Detect which cell encompasses the target text, then output its [x, y] center coordinate. 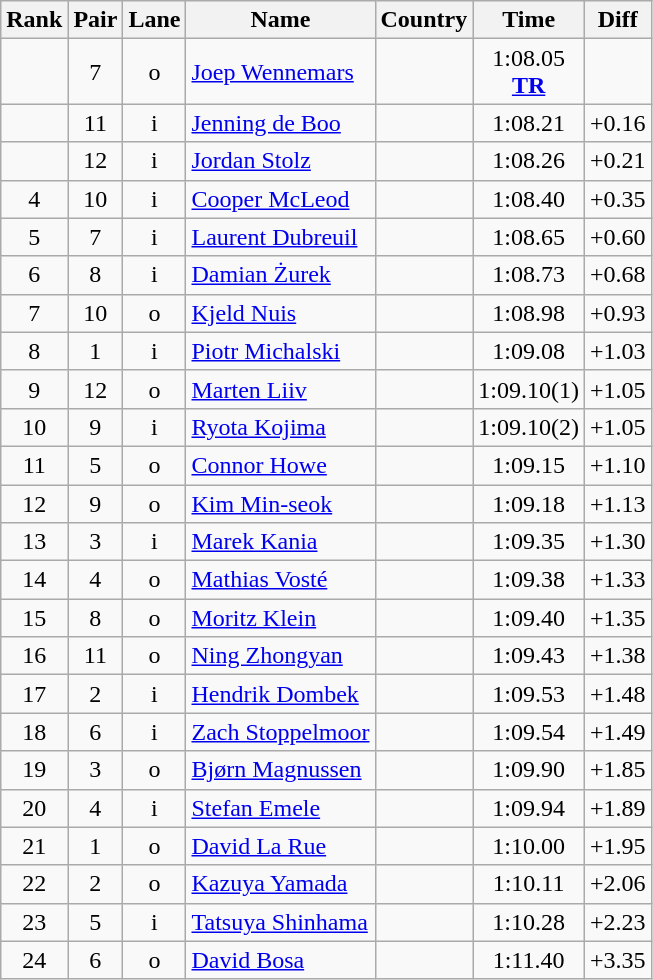
1:10.28 [529, 922]
1:09.43 [529, 656]
19 [34, 770]
Name [280, 20]
15 [34, 618]
1:09.53 [529, 694]
1:08.26 [529, 161]
Jenning de Boo [280, 123]
14 [34, 580]
Cooper McLeod [280, 199]
+1.48 [618, 694]
Country [424, 20]
Kazuya Yamada [280, 884]
Laurent Dubreuil [280, 237]
17 [34, 694]
23 [34, 922]
Ryota Kojima [280, 427]
24 [34, 960]
+0.60 [618, 237]
Damian Żurek [280, 275]
Lane [154, 20]
Hendrik Dombek [280, 694]
1:09.38 [529, 580]
Connor Howe [280, 465]
+1.38 [618, 656]
1:09.18 [529, 503]
+2.23 [618, 922]
+1.85 [618, 770]
Rank [34, 20]
+1.33 [618, 580]
1:08.21 [529, 123]
1:11.40 [529, 960]
Marek Kania [280, 542]
Kim Min-seok [280, 503]
1:09.54 [529, 732]
Tatsuya Shinhama [280, 922]
22 [34, 884]
David La Rue [280, 846]
Jordan Stolz [280, 161]
+1.30 [618, 542]
+3.35 [618, 960]
1:08.05TR [529, 72]
+0.68 [618, 275]
1:08.40 [529, 199]
1:09.08 [529, 351]
+2.06 [618, 884]
+1.13 [618, 503]
Ning Zhongyan [280, 656]
1:09.15 [529, 465]
13 [34, 542]
1:09.94 [529, 808]
1:09.10(1) [529, 389]
+0.21 [618, 161]
20 [34, 808]
Stefan Emele [280, 808]
+1.89 [618, 808]
Time [529, 20]
Kjeld Nuis [280, 313]
+1.10 [618, 465]
16 [34, 656]
1:10.00 [529, 846]
1:08.73 [529, 275]
+0.35 [618, 199]
Marten Liiv [280, 389]
+0.93 [618, 313]
David Bosa [280, 960]
21 [34, 846]
+1.03 [618, 351]
1:09.35 [529, 542]
Moritz Klein [280, 618]
+1.35 [618, 618]
1:08.98 [529, 313]
+0.16 [618, 123]
1:09.90 [529, 770]
+1.49 [618, 732]
Piotr Michalski [280, 351]
Joep Wennemars [280, 72]
Mathias Vosté [280, 580]
1:09.40 [529, 618]
Pair [96, 20]
1:09.10(2) [529, 427]
1:10.11 [529, 884]
Diff [618, 20]
Bjørn Magnussen [280, 770]
+1.95 [618, 846]
Zach Stoppelmoor [280, 732]
18 [34, 732]
1:08.65 [529, 237]
